Return the (X, Y) coordinate for the center point of the cell that contains the specified text.  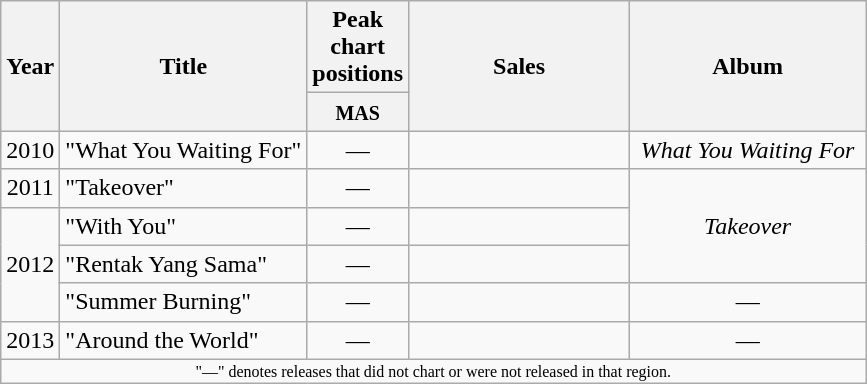
Sales (520, 66)
"With You" (184, 226)
What You Waiting For (748, 150)
"Around the World" (184, 340)
2012 (30, 264)
"Takeover" (184, 188)
2013 (30, 340)
"Rentak Yang Sama" (184, 264)
"Summer Burning" (184, 302)
Title (184, 66)
Peak chart positions (358, 47)
Takeover (748, 226)
2011 (30, 188)
Year (30, 66)
"—" denotes releases that did not chart or were not released in that region. (434, 371)
MAS (358, 112)
Album (748, 66)
2010 (30, 150)
"What You Waiting For" (184, 150)
